Provide the [x, y] coordinate of the cell's center where the given text is located.  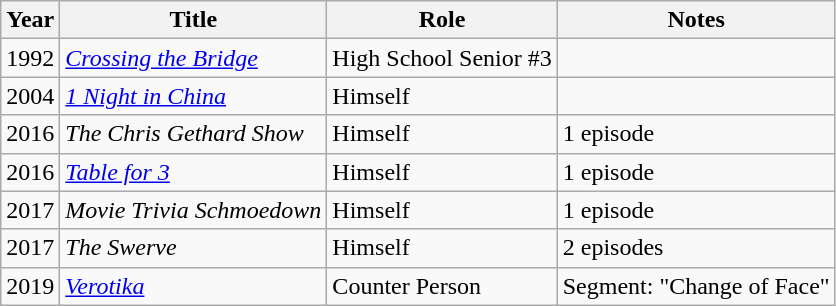
2004 [30, 96]
1992 [30, 58]
The Chris Gethard Show [194, 134]
Movie Trivia Schmoedown [194, 210]
The Swerve [194, 248]
Table for 3 [194, 172]
Verotika [194, 286]
1 Night in China [194, 96]
Role [442, 20]
Notes [696, 20]
High School Senior #3 [442, 58]
Crossing the Bridge [194, 58]
2019 [30, 286]
2 episodes [696, 248]
Segment: "Change of Face" [696, 286]
Counter Person [442, 286]
Year [30, 20]
Title [194, 20]
